Output the [x, y] coordinate of the center of the cell containing the given text.  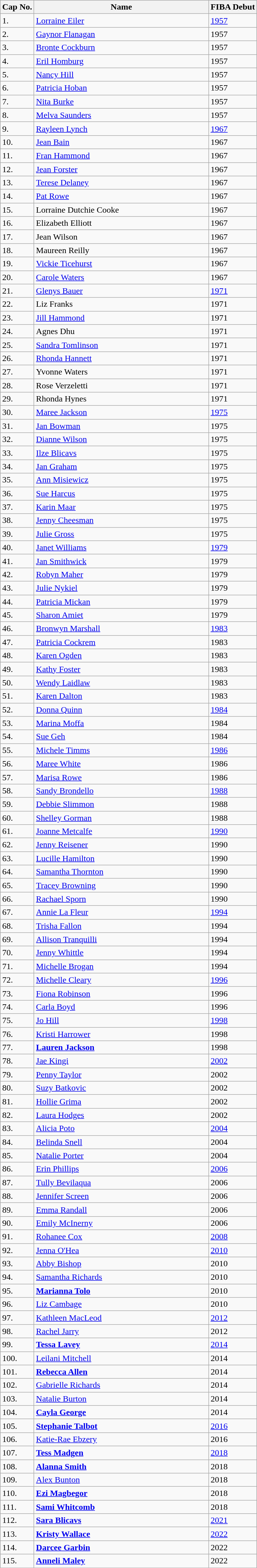
Sara Blicavs [122, 1520]
Laura Hodges [122, 1115]
109. [17, 1480]
Maree White [122, 764]
Penny Taylor [122, 1075]
91. [17, 1236]
6. [17, 88]
30. [17, 413]
94. [17, 1277]
65. [17, 885]
115. [17, 1561]
40. [17, 547]
18. [17, 250]
17. [17, 237]
23. [17, 318]
34. [17, 466]
75. [17, 1020]
76. [17, 1034]
52. [17, 710]
86. [17, 1169]
8. [17, 115]
Carole Waters [122, 277]
5. [17, 75]
Michele Timms [122, 750]
Erin Phillips [122, 1169]
101. [17, 1372]
Name [122, 7]
Jenna O'Hea [122, 1250]
Kathy Foster [122, 669]
27. [17, 372]
24. [17, 331]
Alex Bunton [122, 1480]
54. [17, 737]
Belinda Snell [122, 1142]
63. [17, 858]
93. [17, 1264]
Anneli Maley [122, 1561]
Samantha Thornton [122, 872]
Joanne Metcalfe [122, 831]
Michelle Brogan [122, 966]
Annie La Fleur [122, 912]
53. [17, 723]
Dianne Wilson [122, 439]
Pat Rowe [122, 196]
35. [17, 480]
Tess Madgen [122, 1453]
Rayleen Lynch [122, 129]
4. [17, 61]
Jill Hammond [122, 318]
13. [17, 183]
Rebecca Allen [122, 1372]
70. [17, 953]
Fiona Robinson [122, 993]
Robyn Maher [122, 574]
Patricia Cockrem [122, 642]
14. [17, 196]
Liz Cambage [122, 1304]
Tracey Browning [122, 885]
Debbie Slimmon [122, 804]
16. [17, 223]
Leilani Mitchell [122, 1358]
97. [17, 1318]
81. [17, 1102]
Nita Burke [122, 102]
37. [17, 507]
25. [17, 345]
38. [17, 520]
32. [17, 439]
68. [17, 926]
96. [17, 1304]
82. [17, 1115]
99. [17, 1345]
Janet Williams [122, 547]
11. [17, 155]
Jenny Whittle [122, 953]
Julie Gross [122, 534]
Cayla George [122, 1412]
33. [17, 453]
Darcee Garbin [122, 1547]
88. [17, 1196]
79. [17, 1075]
Julie Nykiel [122, 588]
Samantha Richards [122, 1277]
36. [17, 493]
Ann Misiewicz [122, 480]
Maureen Reilly [122, 250]
20. [17, 277]
46. [17, 629]
Nancy Hill [122, 75]
74. [17, 1007]
92. [17, 1250]
100. [17, 1358]
Jan Smithwick [122, 561]
98. [17, 1331]
62. [17, 845]
29. [17, 399]
64. [17, 872]
12. [17, 169]
67. [17, 912]
Marianna Tolo [122, 1291]
77. [17, 1048]
21. [17, 291]
42. [17, 574]
Sami Whitcomb [122, 1507]
Bronwyn Marshall [122, 629]
Jan Bowman [122, 426]
Abby Bishop [122, 1264]
Alicia Poto [122, 1129]
Tessa Lavey [122, 1345]
Michelle Cleary [122, 980]
51. [17, 696]
Kristi Harrower [122, 1034]
7. [17, 102]
108. [17, 1466]
Emma Randall [122, 1209]
58. [17, 791]
69. [17, 939]
114. [17, 1547]
85. [17, 1155]
Marisa Rowe [122, 777]
72. [17, 980]
44. [17, 602]
Jae Kingi [122, 1061]
Yvonne Waters [122, 372]
26. [17, 358]
Glenys Bauer [122, 291]
112. [17, 1520]
Tully Bevilaqua [122, 1182]
56. [17, 764]
Jean Bain [122, 142]
Lorraine Eiler [122, 21]
Jo Hill [122, 1020]
Alanna Smith [122, 1466]
Marina Moffa [122, 723]
41. [17, 561]
1. [17, 21]
Sue Harcus [122, 493]
Karen Dalton [122, 696]
Eril Homburg [122, 61]
Ilze Blicavs [122, 453]
39. [17, 534]
Maree Jackson [122, 413]
Rachel Jarry [122, 1331]
15. [17, 210]
Bronte Cockburn [122, 48]
Rhonda Hynes [122, 399]
Gabrielle Richards [122, 1385]
107. [17, 1453]
113. [17, 1534]
111. [17, 1507]
Terese Delaney [122, 183]
71. [17, 966]
Jennifer Screen [122, 1196]
110. [17, 1493]
50. [17, 683]
61. [17, 831]
Natalie Porter [122, 1155]
84. [17, 1142]
55. [17, 750]
90. [17, 1223]
Liz Franks [122, 304]
48. [17, 656]
Karen Ogden [122, 656]
Lorraine Dutchie Cooke [122, 210]
Hollie Grima [122, 1102]
45. [17, 615]
106. [17, 1439]
Karin Maar [122, 507]
104. [17, 1412]
49. [17, 669]
59. [17, 804]
Gaynor Flanagan [122, 34]
Sharon Amiet [122, 615]
Patricia Hoban [122, 88]
Stephanie Talbot [122, 1426]
Emily McInerny [122, 1223]
105. [17, 1426]
Sue Geh [122, 737]
2. [17, 34]
2008 [233, 1236]
Elizabeth Elliott [122, 223]
Suzy Batkovic [122, 1088]
Shelley Gorman [122, 818]
FIBA Debut [233, 7]
60. [17, 818]
89. [17, 1209]
Rachael Sporn [122, 899]
Agnes Dhu [122, 331]
Carla Boyd [122, 1007]
Allison Tranquilli [122, 939]
103. [17, 1399]
31. [17, 426]
Sandra Tomlinson [122, 345]
Lauren Jackson [122, 1048]
47. [17, 642]
Ezi Magbegor [122, 1493]
80. [17, 1088]
28. [17, 385]
Lucille Hamilton [122, 858]
19. [17, 264]
83. [17, 1129]
9. [17, 129]
Jean Wilson [122, 237]
Melva Saunders [122, 115]
78. [17, 1061]
Fran Hammond [122, 155]
43. [17, 588]
Rhonda Hannett [122, 358]
Jean Forster [122, 169]
Kristy Wallace [122, 1534]
95. [17, 1291]
102. [17, 1385]
Rohanee Cox [122, 1236]
Wendy Laidlaw [122, 683]
Sandy Brondello [122, 791]
Cap No. [17, 7]
Vickie Ticehurst [122, 264]
Rose Verzeletti [122, 385]
Patricia Mickan [122, 602]
Natalie Burton [122, 1399]
87. [17, 1182]
Jenny Reisener [122, 845]
Jenny Cheesman [122, 520]
Donna Quinn [122, 710]
57. [17, 777]
66. [17, 899]
Jan Graham [122, 466]
Kathleen MacLeod [122, 1318]
10. [17, 142]
22. [17, 304]
Trisha Fallon [122, 926]
Katie-Rae Ebzery [122, 1439]
3. [17, 48]
73. [17, 993]
2021 [233, 1520]
